Scan for the cell matching the given text and deliver its (x, y) coordinate at center. 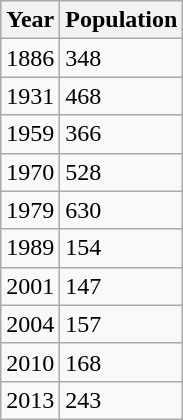
2010 (30, 362)
147 (122, 286)
348 (122, 58)
1970 (30, 172)
528 (122, 172)
2013 (30, 400)
1931 (30, 96)
2001 (30, 286)
1886 (30, 58)
1989 (30, 248)
468 (122, 96)
2004 (30, 324)
1959 (30, 134)
168 (122, 362)
366 (122, 134)
157 (122, 324)
243 (122, 400)
1979 (30, 210)
630 (122, 210)
Population (122, 20)
154 (122, 248)
Year (30, 20)
